Pinpoint the cell where the given text exists, returning its [X, Y] midpoint coordinate. 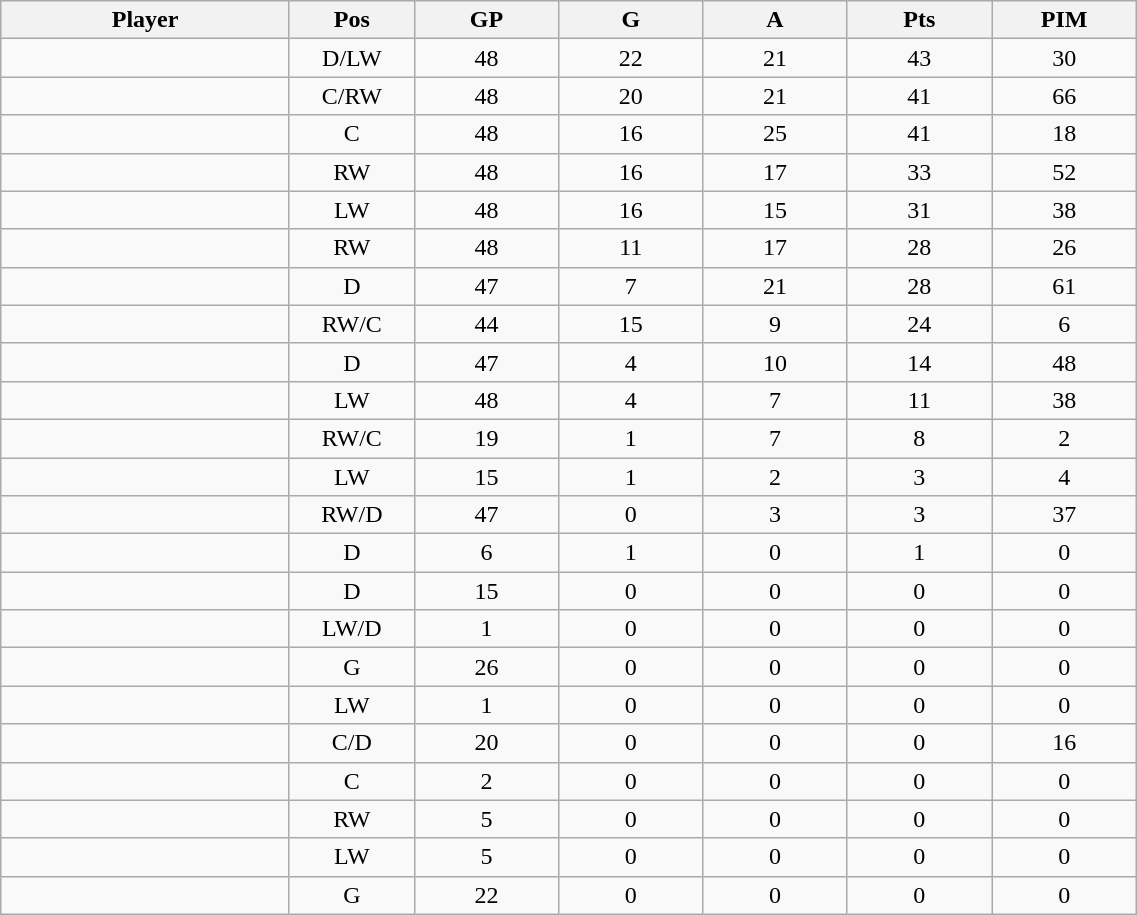
LW/D [352, 629]
8 [919, 438]
33 [919, 172]
D/LW [352, 58]
61 [1064, 286]
10 [775, 362]
37 [1064, 515]
52 [1064, 172]
31 [919, 210]
C/D [352, 743]
Pts [919, 20]
GP [486, 20]
44 [486, 324]
19 [486, 438]
9 [775, 324]
18 [1064, 134]
Player [146, 20]
30 [1064, 58]
C/RW [352, 96]
24 [919, 324]
A [775, 20]
PIM [1064, 20]
RW/D [352, 515]
66 [1064, 96]
Pos [352, 20]
25 [775, 134]
14 [919, 362]
43 [919, 58]
